Search for the cell housing the specified text and yield its (X, Y) center coordinate. 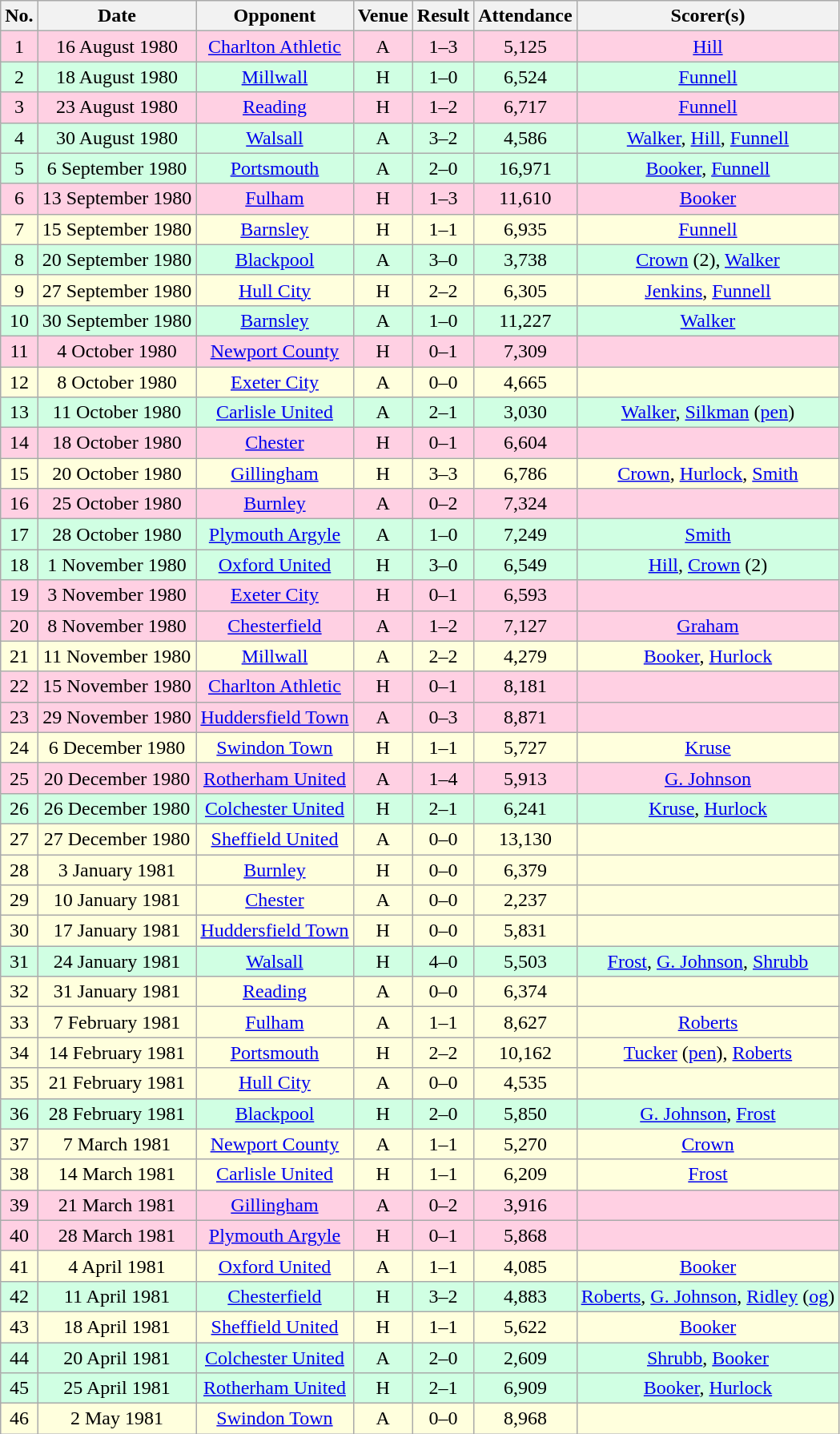
26 December 1980 (117, 808)
Graham (708, 626)
6 December 1980 (117, 747)
14 (19, 443)
Kruse (708, 747)
25 April 1981 (117, 1388)
17 January 1981 (117, 931)
6,209 (525, 1174)
8 October 1980 (117, 382)
18 (19, 565)
17 (19, 534)
10 January 1981 (117, 900)
15 November 1980 (117, 687)
5,727 (525, 747)
8,627 (525, 1022)
0–3 (443, 717)
8 (19, 260)
6,604 (525, 443)
4,883 (525, 1296)
11 (19, 351)
8,181 (525, 687)
13 (19, 413)
15 (19, 473)
11,227 (525, 320)
Frost, G. Johnson, Shrubb (708, 961)
Crown, Hurlock, Smith (708, 473)
Crown (708, 1144)
28 (19, 869)
4 (19, 138)
6,935 (525, 229)
28 October 1980 (117, 534)
Date (117, 16)
5,270 (525, 1144)
6,241 (525, 808)
2,609 (525, 1358)
4,085 (525, 1266)
24 January 1981 (117, 961)
8,968 (525, 1419)
5,831 (525, 931)
5,913 (525, 778)
3 (19, 107)
Opponent (275, 16)
Shrubb, Booker (708, 1358)
4,665 (525, 382)
6,593 (525, 595)
3 November 1980 (117, 595)
7,324 (525, 504)
No. (19, 16)
6,549 (525, 565)
27 December 1980 (117, 839)
1 (19, 46)
21 (19, 656)
1–4 (443, 778)
20 October 1980 (117, 473)
21 March 1981 (117, 1205)
8 November 1980 (117, 626)
Kruse, Hurlock (708, 808)
6,909 (525, 1388)
5,850 (525, 1114)
Roberts (708, 1022)
Result (443, 16)
28 February 1981 (117, 1114)
Hill, Crown (2) (708, 565)
G. Johnson, Frost (708, 1114)
5,622 (525, 1327)
25 (19, 778)
10,162 (525, 1053)
2 May 1981 (117, 1419)
Jenkins, Funnell (708, 290)
46 (19, 1419)
18 April 1981 (117, 1327)
25 October 1980 (117, 504)
3,916 (525, 1205)
39 (19, 1205)
9 (19, 290)
30 (19, 931)
27 September 1980 (117, 290)
6,379 (525, 869)
27 (19, 839)
6,717 (525, 107)
Booker, Funnell (708, 168)
40 (19, 1235)
20 December 1980 (117, 778)
3,738 (525, 260)
19 (19, 595)
4,586 (525, 138)
Venue (383, 16)
2 (19, 77)
16,971 (525, 168)
29 (19, 900)
3,030 (525, 413)
29 November 1980 (117, 717)
18 August 1980 (117, 77)
31 (19, 961)
33 (19, 1022)
6 September 1980 (117, 168)
22 (19, 687)
20 (19, 626)
23 (19, 717)
2,237 (525, 900)
20 April 1981 (117, 1358)
30 August 1980 (117, 138)
4,535 (525, 1083)
4 October 1980 (117, 351)
11 April 1981 (117, 1296)
14 March 1981 (117, 1174)
20 September 1980 (117, 260)
10 (19, 320)
7 (19, 229)
35 (19, 1083)
28 March 1981 (117, 1235)
7,249 (525, 534)
Crown (2), Walker (708, 260)
7,309 (525, 351)
5,503 (525, 961)
4 April 1981 (117, 1266)
6,524 (525, 77)
Walker (708, 320)
7 February 1981 (117, 1022)
15 September 1980 (117, 229)
Tucker (pen), Roberts (708, 1053)
Roberts, G. Johnson, Ridley (og) (708, 1296)
30 September 1980 (117, 320)
16 (19, 504)
37 (19, 1144)
Walker, Hill, Funnell (708, 138)
24 (19, 747)
41 (19, 1266)
7 March 1981 (117, 1144)
Smith (708, 534)
5 (19, 168)
44 (19, 1358)
1 November 1980 (117, 565)
3 January 1981 (117, 869)
26 (19, 808)
36 (19, 1114)
6 (19, 199)
8,871 (525, 717)
21 February 1981 (117, 1083)
5,125 (525, 46)
7,127 (525, 626)
G. Johnson (708, 778)
45 (19, 1388)
3–3 (443, 473)
4–0 (443, 961)
43 (19, 1327)
6,305 (525, 290)
18 October 1980 (117, 443)
Walker, Silkman (pen) (708, 413)
6,786 (525, 473)
11 November 1980 (117, 656)
13 September 1980 (117, 199)
13,130 (525, 839)
11 October 1980 (117, 413)
Frost (708, 1174)
11,610 (525, 199)
5,868 (525, 1235)
42 (19, 1296)
Attendance (525, 16)
16 August 1980 (117, 46)
12 (19, 382)
Hill (708, 46)
6,374 (525, 992)
Scorer(s) (708, 16)
38 (19, 1174)
34 (19, 1053)
14 February 1981 (117, 1053)
31 January 1981 (117, 992)
32 (19, 992)
23 August 1980 (117, 107)
4,279 (525, 656)
